Find where the given text appears and provide that cell's center as [X, Y] coordinate. 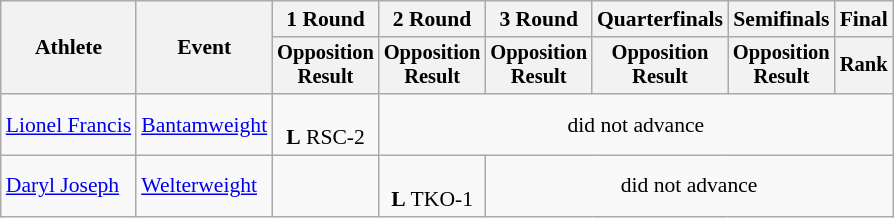
Welterweight [204, 186]
Rank [864, 66]
Daryl Joseph [68, 186]
3 Round [538, 19]
Final [864, 19]
L TKO-1 [432, 186]
Quarterfinals [660, 19]
L RSC-2 [326, 124]
Athlete [68, 48]
Bantamweight [204, 124]
2 Round [432, 19]
Semifinals [782, 19]
Lionel Francis [68, 124]
1 Round [326, 19]
Event [204, 48]
